Scan for the cell matching the given text and deliver its (x, y) coordinate at center. 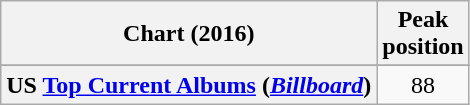
US Top Current Albums (Billboard) (189, 85)
88 (423, 85)
Peak position (423, 34)
Chart (2016) (189, 34)
